Scan for the cell matching the given text and deliver its [X, Y] coordinate at center. 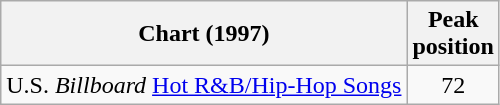
72 [453, 85]
Peakposition [453, 34]
Chart (1997) [204, 34]
U.S. Billboard Hot R&B/Hip-Hop Songs [204, 85]
